Scan for the cell matching the given text and deliver its [X, Y] coordinate at center. 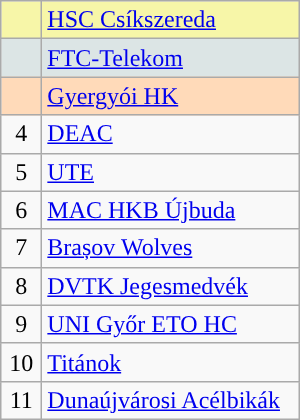
UNI Győr ETO HC [170, 324]
8 [22, 286]
10 [22, 362]
7 [22, 248]
Brașov Wolves [170, 248]
DEAC [170, 134]
UTE [170, 172]
Titánok [170, 362]
5 [22, 172]
Dunaújvárosi Acélbikák [170, 400]
9 [22, 324]
FTC-Telekom [170, 58]
4 [22, 134]
Gyergyói HK [170, 96]
MAC HKB Újbuda [170, 210]
6 [22, 210]
11 [22, 400]
DVTK Jegesmedvék [170, 286]
HSC Csíkszereda [170, 20]
